Extract the [X, Y] coordinate from the center of the cell holding the provided text.  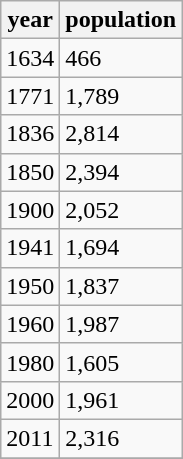
population [121, 20]
2,394 [121, 172]
1,987 [121, 324]
1,605 [121, 362]
1850 [30, 172]
1,961 [121, 400]
1950 [30, 286]
1960 [30, 324]
2,814 [121, 134]
year [30, 20]
2011 [30, 438]
1900 [30, 210]
1836 [30, 134]
1771 [30, 96]
466 [121, 58]
1,837 [121, 286]
1634 [30, 58]
1941 [30, 248]
2,052 [121, 210]
1,694 [121, 248]
1,789 [121, 96]
2,316 [121, 438]
2000 [30, 400]
1980 [30, 362]
